For the text-containing cell, return its midpoint in (x, y) coordinate format. 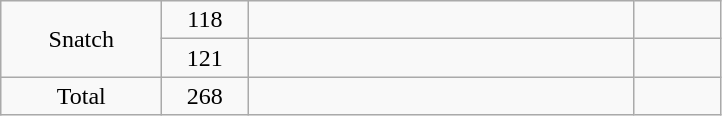
268 (205, 96)
121 (205, 58)
Total (82, 96)
118 (205, 20)
Snatch (82, 39)
